Return (X, Y) of the center of cell containing provided text 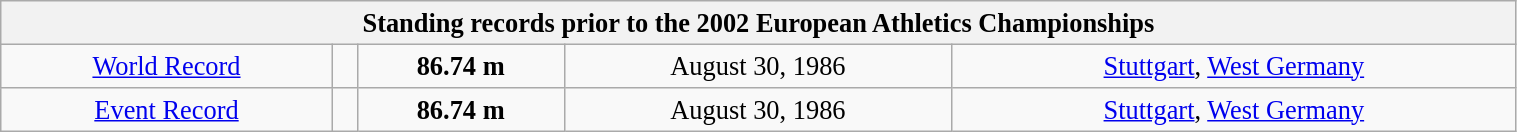
World Record (167, 66)
Standing records prior to the 2002 European Athletics Championships (758, 22)
Event Record (167, 109)
